Determine the (x, y) coordinate at the center of the cell enclosing the given text.  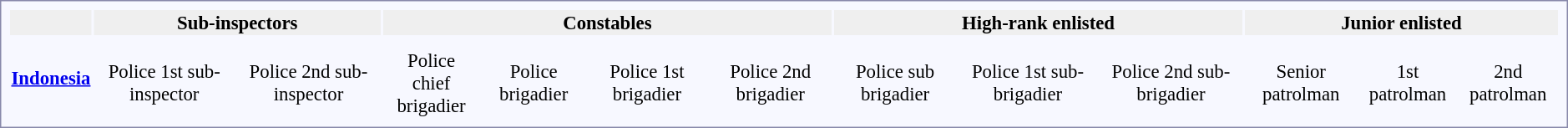
Police 1st brigadier (648, 83)
Indonesia (51, 78)
Constables (608, 23)
Police sub brigadier (895, 83)
Police 1st sub-brigadier (1028, 83)
Police brigadier (534, 83)
Police 2nd sub-inspector (308, 83)
2nd patrolman (1508, 83)
Police 2nd sub-brigadier (1171, 83)
Sub-inspectors (237, 23)
High-rank enlisted (1039, 23)
1st patrolman (1408, 83)
Police 2nd brigadier (770, 83)
Senior patrolman (1301, 83)
Junior enlisted (1401, 23)
Police 1st sub-inspector (164, 83)
Police chief brigadier (432, 83)
